For the text-containing cell, return its midpoint in [x, y] coordinate format. 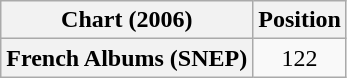
Chart (2006) [127, 20]
French Albums (SNEP) [127, 58]
122 [300, 58]
Position [300, 20]
